Detect which cell encompasses the target text, then output its [x, y] center coordinate. 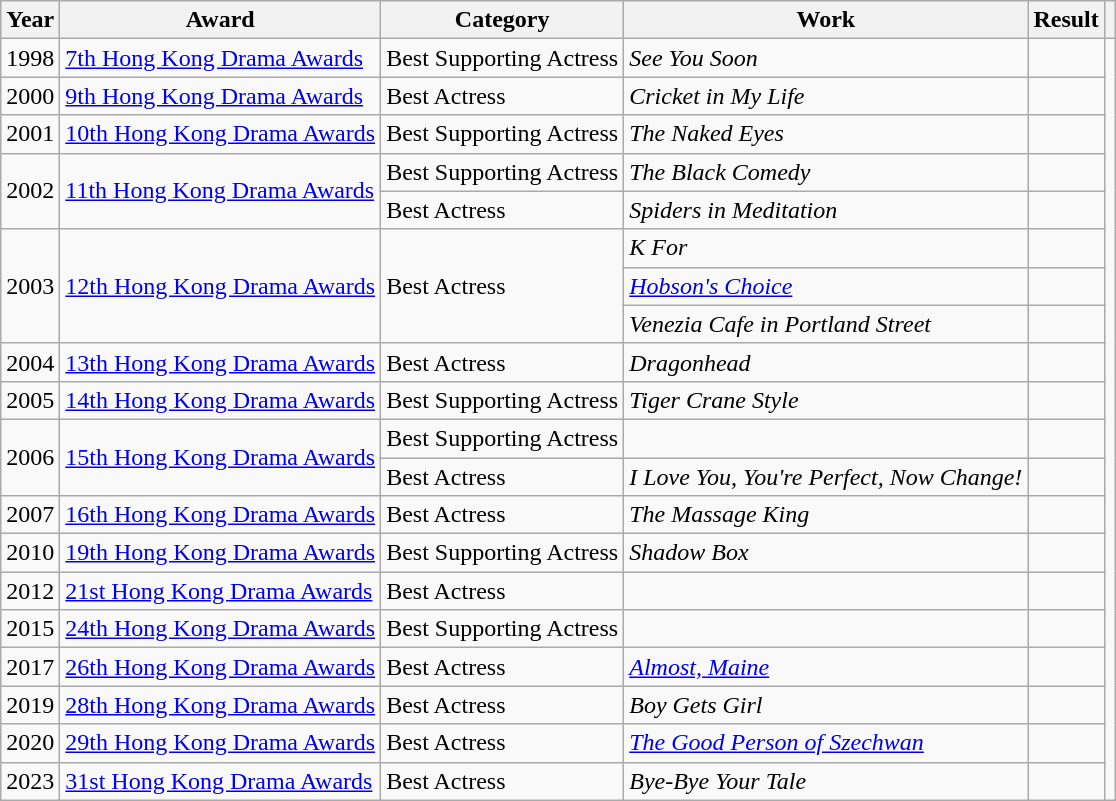
2020 [30, 743]
2012 [30, 591]
24th Hong Kong Drama Awards [220, 629]
K For [826, 248]
Work [826, 20]
21st Hong Kong Drama Awards [220, 591]
2002 [30, 191]
9th Hong Kong Drama Awards [220, 96]
11th Hong Kong Drama Awards [220, 191]
2004 [30, 362]
2005 [30, 400]
Category [502, 20]
Bye-Bye Your Tale [826, 781]
Boy Gets Girl [826, 705]
28th Hong Kong Drama Awards [220, 705]
2019 [30, 705]
2000 [30, 96]
Dragonhead [826, 362]
2015 [30, 629]
19th Hong Kong Drama Awards [220, 553]
2007 [30, 515]
29th Hong Kong Drama Awards [220, 743]
1998 [30, 58]
2003 [30, 286]
15th Hong Kong Drama Awards [220, 457]
Result [1066, 20]
The Good Person of Szechwan [826, 743]
Venezia Cafe in Portland Street [826, 324]
10th Hong Kong Drama Awards [220, 134]
Year [30, 20]
16th Hong Kong Drama Awards [220, 515]
See You Soon [826, 58]
2006 [30, 457]
Shadow Box [826, 553]
The Massage King [826, 515]
The Black Comedy [826, 172]
26th Hong Kong Drama Awards [220, 667]
Award [220, 20]
12th Hong Kong Drama Awards [220, 286]
Almost, Maine [826, 667]
The Naked Eyes [826, 134]
2017 [30, 667]
2023 [30, 781]
Spiders in Meditation [826, 210]
2001 [30, 134]
Cricket in My Life [826, 96]
I Love You, You're Perfect, Now Change! [826, 477]
13th Hong Kong Drama Awards [220, 362]
14th Hong Kong Drama Awards [220, 400]
Tiger Crane Style [826, 400]
7th Hong Kong Drama Awards [220, 58]
Hobson's Choice [826, 286]
31st Hong Kong Drama Awards [220, 781]
2010 [30, 553]
